Scan for the cell matching the given text and deliver its [x, y] coordinate at center. 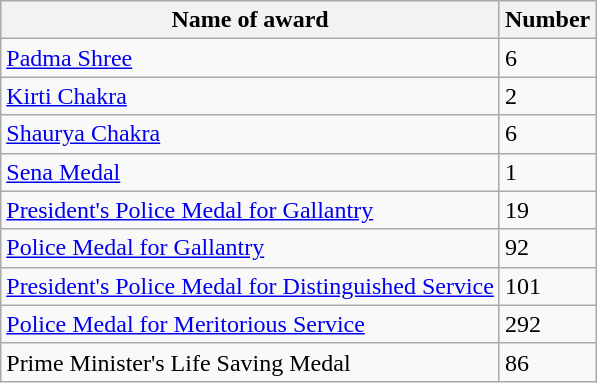
1 [547, 172]
Padma Shree [250, 58]
Kirti Chakra [250, 96]
President's Police Medal for Gallantry [250, 210]
86 [547, 362]
Number [547, 20]
Police Medal for Gallantry [250, 248]
2 [547, 96]
Prime Minister's Life Saving Medal [250, 362]
101 [547, 286]
Name of award [250, 20]
Police Medal for Meritorious Service [250, 324]
292 [547, 324]
Shaurya Chakra [250, 134]
President's Police Medal for Distinguished Service [250, 286]
19 [547, 210]
92 [547, 248]
Sena Medal [250, 172]
